Scan for the cell matching the given text and deliver its [x, y] coordinate at center. 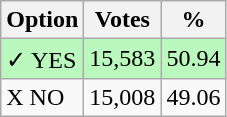
15,583 [122, 59]
50.94 [194, 59]
Votes [122, 20]
% [194, 20]
15,008 [122, 97]
49.06 [194, 97]
✓ YES [42, 59]
X NO [42, 97]
Option [42, 20]
